Determine the (X, Y) coordinate at the center of the cell enclosing the given text.  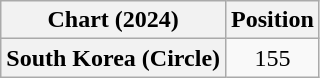
South Korea (Circle) (114, 58)
Chart (2024) (114, 20)
155 (273, 58)
Position (273, 20)
